From the cell containing the given text, extract its center point as (x, y) coordinate. 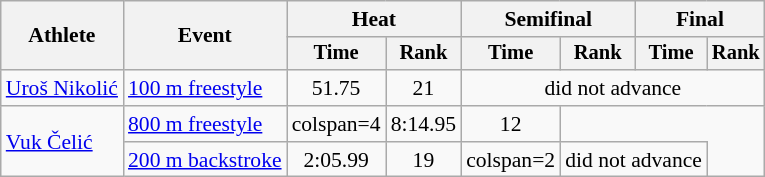
800 m freestyle (205, 124)
Final (700, 19)
Heat (374, 19)
Vuk Čelić (62, 142)
21 (424, 88)
Semifinal (548, 19)
51.75 (336, 88)
8:14.95 (424, 124)
100 m freestyle (205, 88)
colspan=4 (336, 124)
did not advance (612, 88)
Uroš Nikolić (62, 88)
12 (510, 124)
Event (205, 36)
Athlete (62, 36)
